Detect which cell encompasses the target text, then output its (x, y) center coordinate. 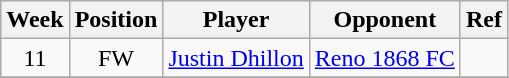
Justin Dhillon (236, 58)
11 (35, 58)
Ref (484, 20)
Player (236, 20)
Reno 1868 FC (384, 58)
FW (116, 58)
Week (35, 20)
Position (116, 20)
Opponent (384, 20)
